Search for the cell housing the specified text and yield its (x, y) center coordinate. 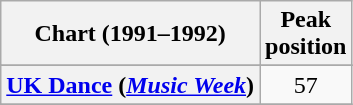
Chart (1991–1992) (130, 34)
Peakposition (306, 34)
UK Dance (Music Week) (130, 85)
57 (306, 85)
